Extract the (x, y) coordinate from the center of the cell holding the provided text.  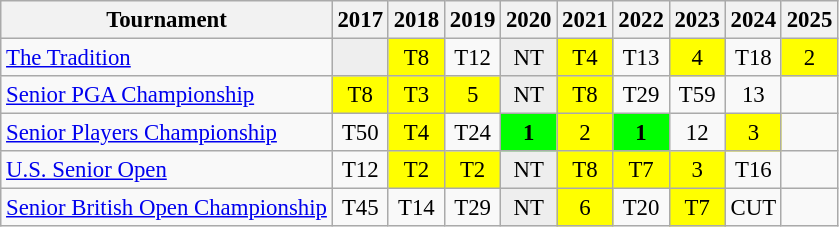
2022 (641, 20)
13 (753, 95)
T18 (753, 58)
T50 (360, 133)
T13 (641, 58)
T3 (416, 95)
12 (697, 133)
6 (585, 208)
T16 (753, 170)
T24 (472, 133)
Senior Players Championship (166, 133)
2021 (585, 20)
T45 (360, 208)
CUT (753, 208)
T20 (641, 208)
Tournament (166, 20)
2018 (416, 20)
U.S. Senior Open (166, 170)
The Tradition (166, 58)
2025 (809, 20)
4 (697, 58)
Senior PGA Championship (166, 95)
2017 (360, 20)
2019 (472, 20)
2020 (529, 20)
2024 (753, 20)
T14 (416, 208)
T59 (697, 95)
Senior British Open Championship (166, 208)
5 (472, 95)
2023 (697, 20)
